Search for the cell housing the specified text and yield its (x, y) center coordinate. 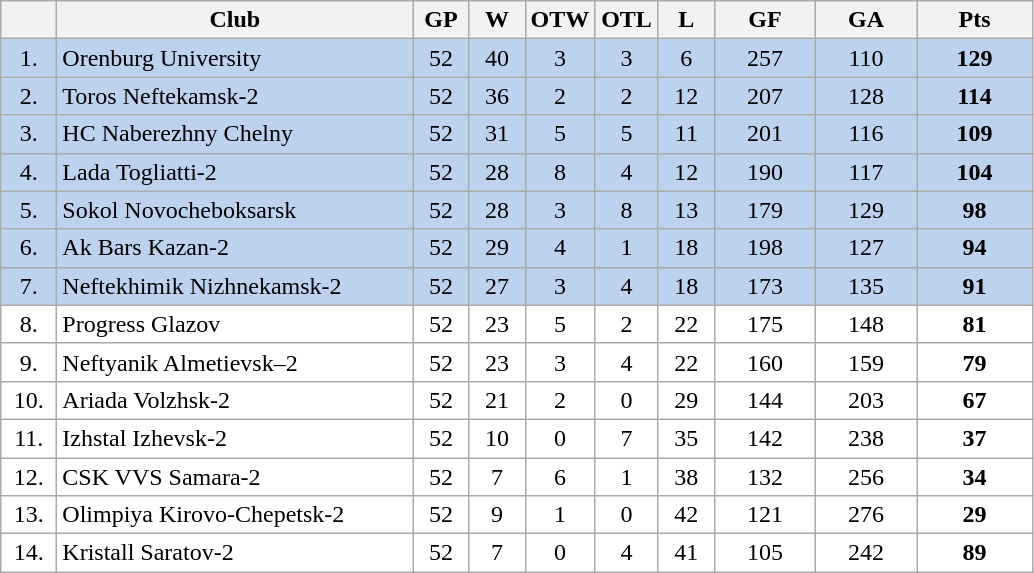
256 (866, 477)
201 (764, 134)
257 (764, 58)
11. (29, 438)
91 (974, 286)
Progress Glazov (235, 324)
114 (974, 96)
127 (866, 248)
GF (764, 20)
175 (764, 324)
105 (764, 553)
27 (497, 286)
38 (686, 477)
41 (686, 553)
144 (764, 400)
31 (497, 134)
Orenburg University (235, 58)
11 (686, 134)
HC Naberezhny Chelny (235, 134)
190 (764, 172)
116 (866, 134)
104 (974, 172)
142 (764, 438)
21 (497, 400)
3. (29, 134)
8. (29, 324)
159 (866, 362)
2. (29, 96)
Neftyanik Almetievsk–2 (235, 362)
238 (866, 438)
276 (866, 515)
Neftekhimik Nizhnekamsk-2 (235, 286)
89 (974, 553)
94 (974, 248)
81 (974, 324)
179 (764, 210)
36 (497, 96)
42 (686, 515)
CSK VVS Samara-2 (235, 477)
109 (974, 134)
6. (29, 248)
207 (764, 96)
98 (974, 210)
12. (29, 477)
9. (29, 362)
Toros Neftekamsk-2 (235, 96)
L (686, 20)
117 (866, 172)
242 (866, 553)
14. (29, 553)
Sokol Novocheboksarsk (235, 210)
GP (441, 20)
7. (29, 286)
Club (235, 20)
67 (974, 400)
1. (29, 58)
160 (764, 362)
198 (764, 248)
GA (866, 20)
Izhstal Izhevsk-2 (235, 438)
OTL (627, 20)
173 (764, 286)
10 (497, 438)
40 (497, 58)
Kristall Saratov-2 (235, 553)
203 (866, 400)
10. (29, 400)
148 (866, 324)
OTW (560, 20)
Olimpiya Kirovo-Chepetsk-2 (235, 515)
13 (686, 210)
9 (497, 515)
Ariada Volzhsk-2 (235, 400)
128 (866, 96)
37 (974, 438)
13. (29, 515)
W (497, 20)
110 (866, 58)
Pts (974, 20)
121 (764, 515)
Ak Bars Kazan-2 (235, 248)
132 (764, 477)
79 (974, 362)
135 (866, 286)
4. (29, 172)
35 (686, 438)
Lada Togliatti-2 (235, 172)
34 (974, 477)
5. (29, 210)
